Detect which cell encompasses the target text, then output its (x, y) center coordinate. 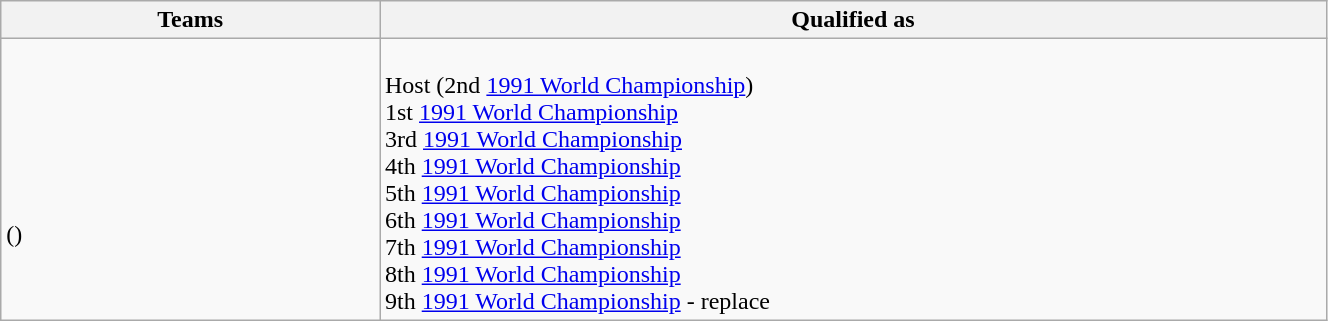
Teams (190, 20)
Qualified as (854, 20)
() (190, 180)
